Determine the (x, y) coordinate at the center of the cell enclosing the given text.  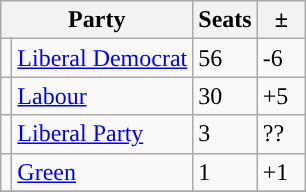
3 (225, 134)
Green (102, 172)
-6 (281, 58)
Labour (102, 96)
+1 (281, 172)
+5 (281, 96)
Seats (225, 20)
± (281, 20)
Liberal Party (102, 134)
56 (225, 58)
Liberal Democrat (102, 58)
30 (225, 96)
1 (225, 172)
Party (97, 20)
?? (281, 134)
